For the text-containing cell, return its midpoint in (x, y) coordinate format. 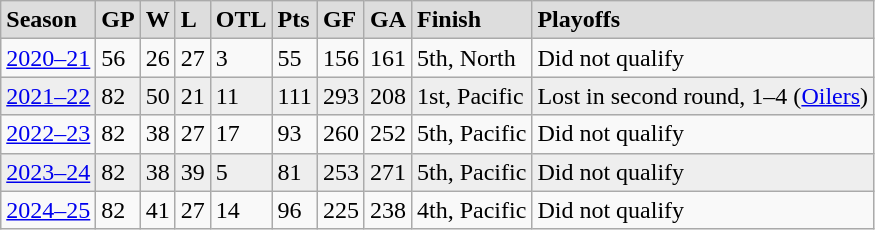
11 (241, 96)
OTL (241, 20)
208 (388, 96)
2024–25 (48, 210)
55 (294, 58)
93 (294, 134)
253 (340, 172)
L (192, 20)
5th, North (471, 58)
26 (158, 58)
2020–21 (48, 58)
225 (340, 210)
56 (118, 58)
Lost in second round, 1–4 (Oilers) (703, 96)
111 (294, 96)
21 (192, 96)
96 (294, 210)
50 (158, 96)
Finish (471, 20)
GP (118, 20)
Playoffs (703, 20)
Season (48, 20)
39 (192, 172)
2023–24 (48, 172)
2021–22 (48, 96)
5 (241, 172)
156 (340, 58)
293 (340, 96)
41 (158, 210)
238 (388, 210)
17 (241, 134)
GA (388, 20)
161 (388, 58)
3 (241, 58)
1st, Pacific (471, 96)
W (158, 20)
81 (294, 172)
271 (388, 172)
GF (340, 20)
4th, Pacific (471, 210)
2022–23 (48, 134)
14 (241, 210)
Pts (294, 20)
252 (388, 134)
260 (340, 134)
